Scan for the cell matching the given text and deliver its (X, Y) coordinate at center. 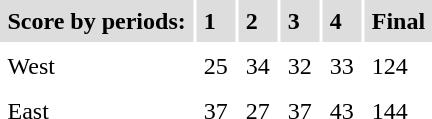
2 (258, 21)
3 (300, 21)
West (96, 66)
Final (398, 21)
32 (300, 66)
Score by periods: (96, 21)
25 (216, 66)
34 (258, 66)
1 (216, 21)
4 (342, 21)
124 (398, 66)
33 (342, 66)
